Capture the cell that displays the provided text and extract its (x, y) central coordinate. 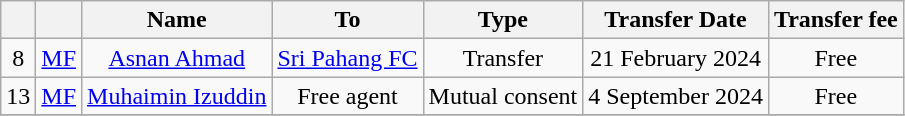
Transfer Date (676, 20)
Free agent (348, 96)
Muhaimin Izuddin (177, 96)
Transfer (503, 58)
Asnan Ahmad (177, 58)
Type (503, 20)
Transfer fee (836, 20)
Sri Pahang FC (348, 58)
To (348, 20)
8 (18, 58)
Mutual consent (503, 96)
Name (177, 20)
21 February 2024 (676, 58)
4 September 2024 (676, 96)
13 (18, 96)
